Identify which cell holds the provided text, then report its (X, Y) central coordinate. 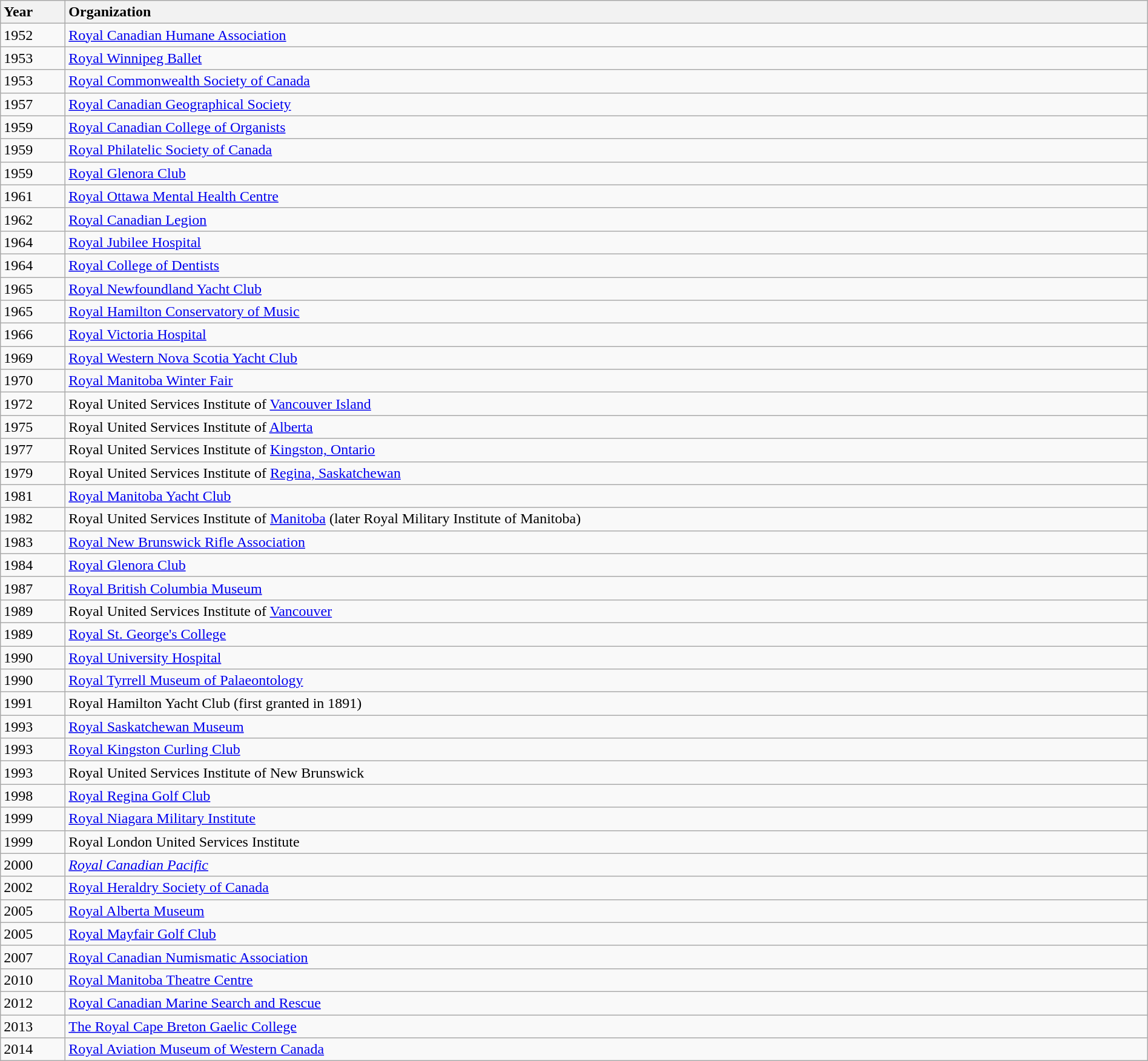
1998 (33, 796)
2014 (33, 1049)
Royal Aviation Museum of Western Canada (607, 1049)
Royal College of Dentists (607, 265)
Year (33, 12)
Royal Saskatchewan Museum (607, 727)
1982 (33, 519)
1970 (33, 381)
1987 (33, 588)
1969 (33, 358)
1983 (33, 542)
Royal United Services Institute of Vancouver (607, 611)
Royal Canadian Geographical Society (607, 104)
1979 (33, 473)
Royal United Services Institute of Regina, Saskatchewan (607, 473)
Royal Canadian Numismatic Association (607, 957)
Royal Canadian Legion (607, 219)
Royal United Services Institute of New Brunswick (607, 773)
1957 (33, 104)
2010 (33, 980)
Royal Niagara Military Institute (607, 819)
Royal Canadian Humane Association (607, 35)
1961 (33, 196)
1991 (33, 704)
Royal Manitoba Yacht Club (607, 496)
2000 (33, 865)
Royal University Hospital (607, 657)
Royal Manitoba Theatre Centre (607, 980)
Royal New Brunswick Rifle Association (607, 542)
Royal British Columbia Museum (607, 588)
Royal Commonwealth Society of Canada (607, 81)
Royal United Services Institute of Alberta (607, 427)
1962 (33, 219)
Royal Kingston Curling Club (607, 750)
Royal Hamilton Yacht Club (first granted in 1891) (607, 704)
Royal Canadian Pacific (607, 865)
2012 (33, 1003)
Royal Philatelic Society of Canada (607, 150)
Royal United Services Institute of Vancouver Island (607, 404)
1981 (33, 496)
Royal Winnipeg Ballet (607, 58)
Royal Tyrrell Museum of Palaeontology (607, 681)
Royal Jubilee Hospital (607, 242)
1975 (33, 427)
2013 (33, 1026)
Royal Alberta Museum (607, 911)
1972 (33, 404)
Royal Heraldry Society of Canada (607, 888)
Royal London United Services Institute (607, 842)
1977 (33, 450)
Royal St. George's College (607, 634)
1966 (33, 335)
Royal Hamilton Conservatory of Music (607, 312)
Royal Western Nova Scotia Yacht Club (607, 358)
Royal Canadian Marine Search and Rescue (607, 1003)
2007 (33, 957)
Organization (607, 12)
Royal Newfoundland Yacht Club (607, 289)
Royal Ottawa Mental Health Centre (607, 196)
Royal Mayfair Golf Club (607, 934)
Royal United Services Institute of Kingston, Ontario (607, 450)
1984 (33, 565)
Royal Victoria Hospital (607, 335)
Royal Regina Golf Club (607, 796)
Royal Manitoba Winter Fair (607, 381)
Royal United Services Institute of Manitoba (later Royal Military Institute of Manitoba) (607, 519)
1952 (33, 35)
Royal Canadian College of Organists (607, 127)
2002 (33, 888)
The Royal Cape Breton Gaelic College (607, 1026)
